Output the [x, y] coordinate of the center of the cell containing the given text.  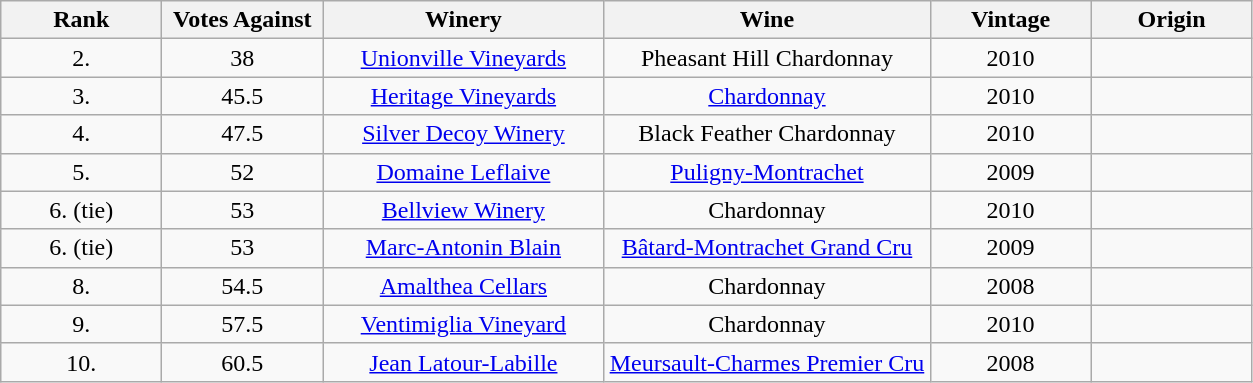
Amalthea Cellars [464, 286]
52 [242, 172]
Meursault-Charmes Premier Cru [767, 362]
Ventimiglia Vineyard [464, 324]
Winery [464, 20]
45.5 [242, 96]
57.5 [242, 324]
Vintage [1010, 20]
Domaine Leflaive [464, 172]
Pheasant Hill Chardonnay [767, 58]
Jean Latour-Labille [464, 362]
Heritage Vineyards [464, 96]
3. [82, 96]
Votes Against [242, 20]
Rank [82, 20]
Bâtard-Montrachet Grand Cru [767, 248]
8. [82, 286]
Marc-Antonin Blain [464, 248]
54.5 [242, 286]
Unionville Vineyards [464, 58]
Bellview Winery [464, 210]
Silver Decoy Winery [464, 134]
4. [82, 134]
60.5 [242, 362]
5. [82, 172]
Wine [767, 20]
9. [82, 324]
2. [82, 58]
Puligny-Montrachet [767, 172]
47.5 [242, 134]
Black Feather Chardonnay [767, 134]
10. [82, 362]
38 [242, 58]
Origin [1172, 20]
